Scan for the cell matching the given text and deliver its (x, y) coordinate at center. 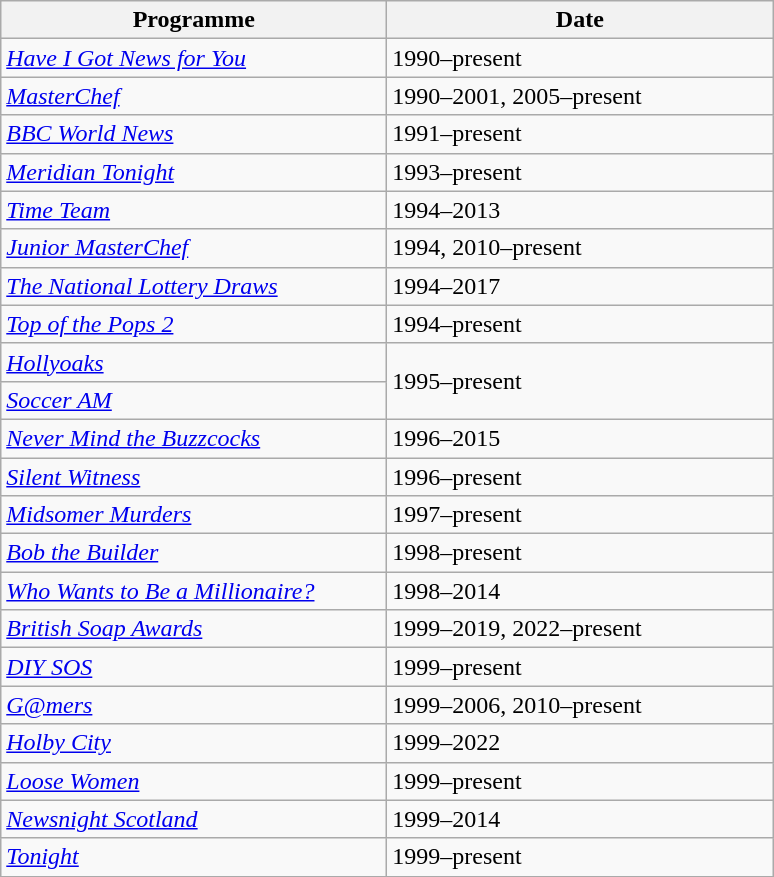
1998–present (580, 553)
1999–2022 (580, 743)
Loose Women (194, 781)
Junior MasterChef (194, 248)
1999–2019, 2022–present (580, 629)
BBC World News (194, 134)
1991–present (580, 134)
Never Mind the Buzzcocks (194, 438)
1996–2015 (580, 438)
1994–present (580, 324)
G@mers (194, 705)
Top of the Pops 2 (194, 324)
Newsnight Scotland (194, 819)
1994–2017 (580, 286)
1990–present (580, 58)
1997–present (580, 515)
The National Lottery Draws (194, 286)
MasterChef (194, 96)
1996–present (580, 477)
Holby City (194, 743)
Time Team (194, 210)
Meridian Tonight (194, 172)
Midsomer Murders (194, 515)
Have I Got News for You (194, 58)
1995–present (580, 381)
Silent Witness (194, 477)
Tonight (194, 857)
Date (580, 20)
Bob the Builder (194, 553)
1999–2014 (580, 819)
Who Wants to Be a Millionaire? (194, 591)
1994, 2010–present (580, 248)
Soccer AM (194, 400)
Hollyoaks (194, 362)
DIY SOS (194, 667)
1999–2006, 2010–present (580, 705)
Programme (194, 20)
1993–present (580, 172)
1990–2001, 2005–present (580, 96)
1998–2014 (580, 591)
1994–2013 (580, 210)
British Soap Awards (194, 629)
